Return the [x, y] coordinate for the center point of the cell that contains the specified text.  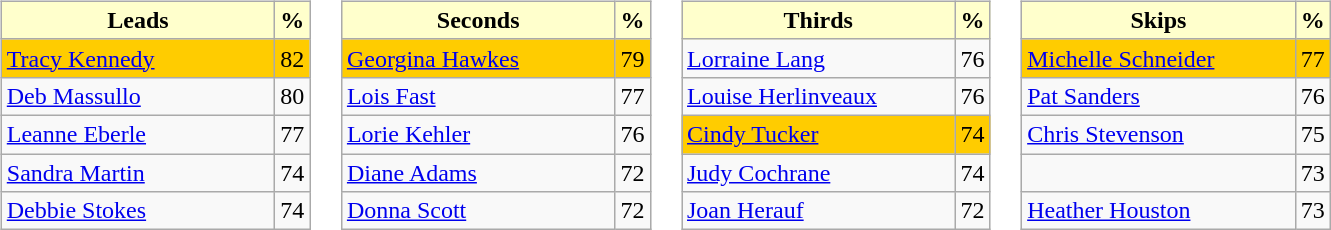
Thirds [819, 20]
Heather Houston [1159, 211]
Joan Herauf [819, 211]
Pat Sanders [1159, 96]
80 [292, 96]
Louise Herlinveaux [819, 96]
Lois Fast [478, 96]
Tracy Kennedy [138, 58]
Skips [1159, 20]
Diane Adams [478, 173]
Sandra Martin [138, 173]
Georgina Hawkes [478, 58]
Seconds [478, 20]
Lorie Kehler [478, 134]
Leanne Eberle [138, 134]
Donna Scott [478, 211]
Cindy Tucker [819, 134]
75 [1312, 134]
82 [292, 58]
Deb Massullo [138, 96]
Judy Cochrane [819, 173]
Leads [138, 20]
Lorraine Lang [819, 58]
79 [632, 58]
Debbie Stokes [138, 211]
Chris Stevenson [1159, 134]
Michelle Schneider [1159, 58]
